From the cell containing the given text, extract its center point as [X, Y] coordinate. 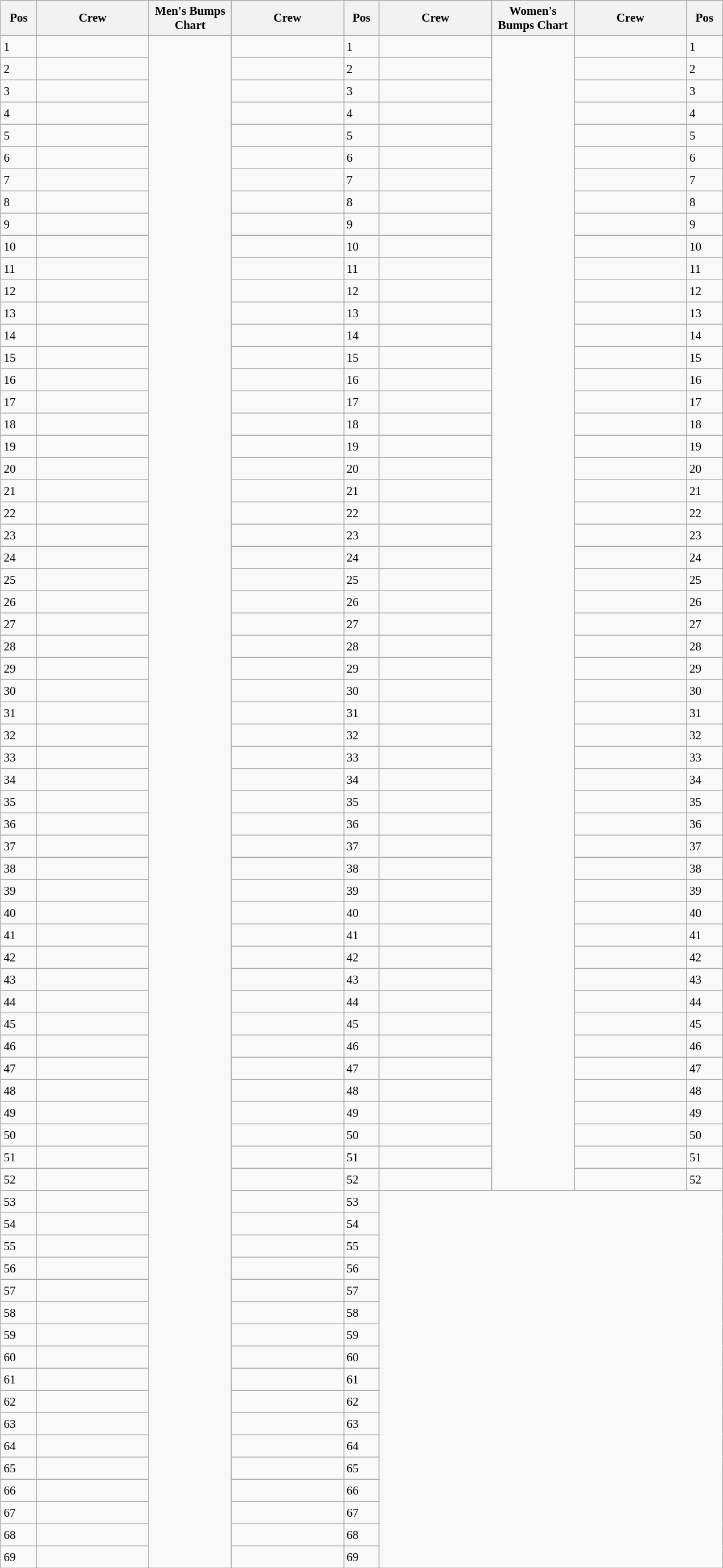
Women's Bumps Chart [533, 18]
Men's Bumps Chart [190, 18]
